Detect which cell encompasses the target text, then output its [X, Y] center coordinate. 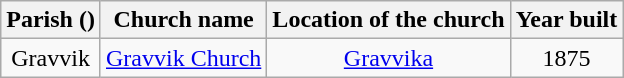
Church name [183, 20]
1875 [566, 58]
Year built [566, 20]
Parish () [51, 20]
Gravvik Church [183, 58]
Location of the church [388, 20]
Gravvik [51, 58]
Gravvika [388, 58]
